Output the [X, Y] coordinate of the center of the cell containing the given text.  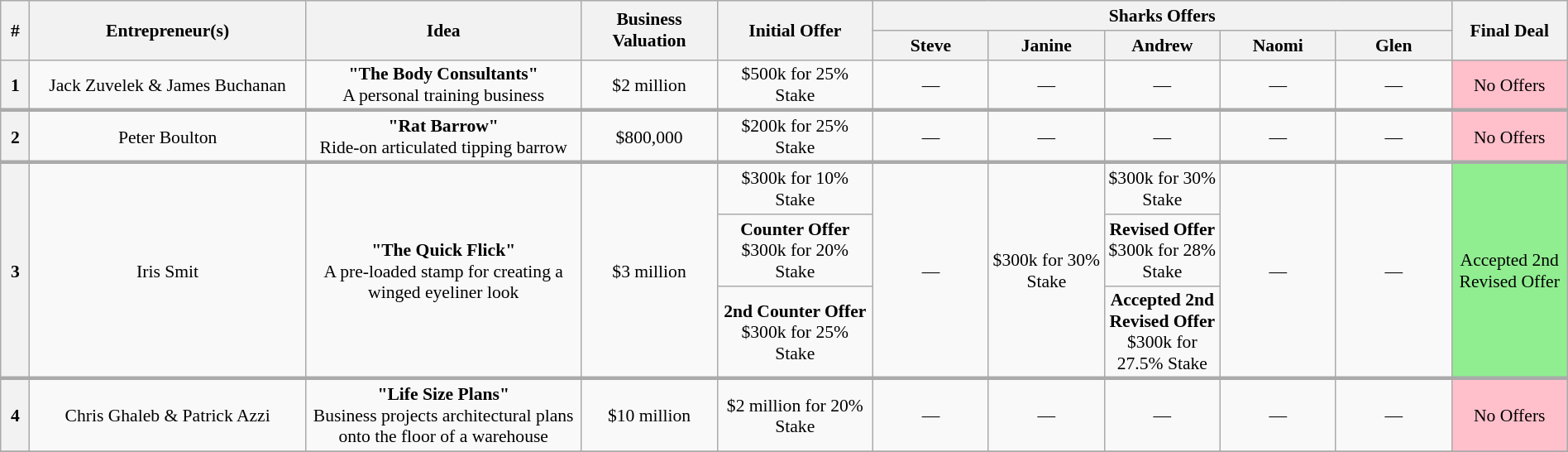
Business Valuation [649, 30]
Peter Boulton [168, 137]
4 [15, 416]
"Rat Barrow" Ride-on articulated tipping barrow [443, 137]
$300k for 10% Stake [795, 189]
Jack Zuvelek & James Buchanan [168, 84]
Final Deal [1509, 30]
3 [15, 270]
Sharks Offers [1162, 16]
1 [15, 84]
Revised Offer$300k for 28% Stake [1162, 250]
Initial Offer [795, 30]
Chris Ghaleb & Patrick Azzi [168, 416]
Steve [930, 46]
Idea [443, 30]
2nd Counter Offer$300k for 25% Stake [795, 332]
$10 million [649, 416]
# [15, 30]
Entrepreneur(s) [168, 30]
"The Quick Flick" A pre-loaded stamp for creating a winged eyeliner look [443, 270]
2 [15, 137]
$2 million for 20% Stake [795, 416]
Glen [1394, 46]
$200k for 25% Stake [795, 137]
Counter Offer$300k for 20% Stake [795, 250]
"Life Size Plans" Business projects architectural plans onto the floor of a warehouse [443, 416]
$500k for 25% Stake [795, 84]
$3 million [649, 270]
Andrew [1162, 46]
$800,000 [649, 137]
Iris Smit [168, 270]
Naomi [1278, 46]
$2 million [649, 84]
Accepted 2nd Revised Offer$300k for 27.5% Stake [1162, 332]
Janine [1046, 46]
Accepted 2nd Revised Offer [1509, 270]
"The Body Consultants" A personal training business [443, 84]
